Locate the cell with the specified text and output its [X, Y] center coordinate. 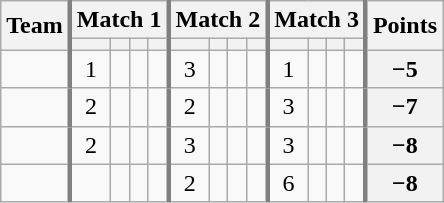
−5 [404, 69]
Match 2 [218, 20]
−7 [404, 107]
Match 1 [120, 20]
Points [404, 26]
6 [288, 183]
Team [36, 26]
Match 3 [316, 20]
